Search for the cell housing the specified text and yield its [x, y] center coordinate. 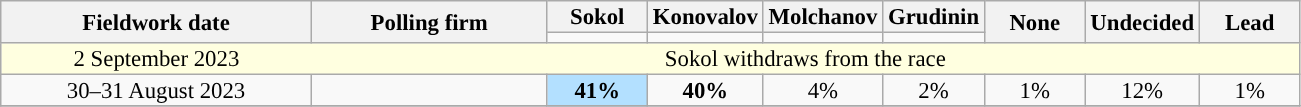
Sokol withdraws from the race [806, 59]
40% [706, 91]
Grudinin [934, 17]
Lead [1250, 22]
Undecided [1142, 22]
Fieldwork date [156, 22]
30–31 August 2023 [156, 91]
2 September 2023 [156, 59]
Molchanov [822, 17]
None [1034, 22]
12% [1142, 91]
Konovalov [706, 17]
Polling firm [429, 22]
4% [822, 91]
41% [598, 91]
2% [934, 91]
Sokol [598, 17]
